Return (X, Y) of the center of cell containing provided text 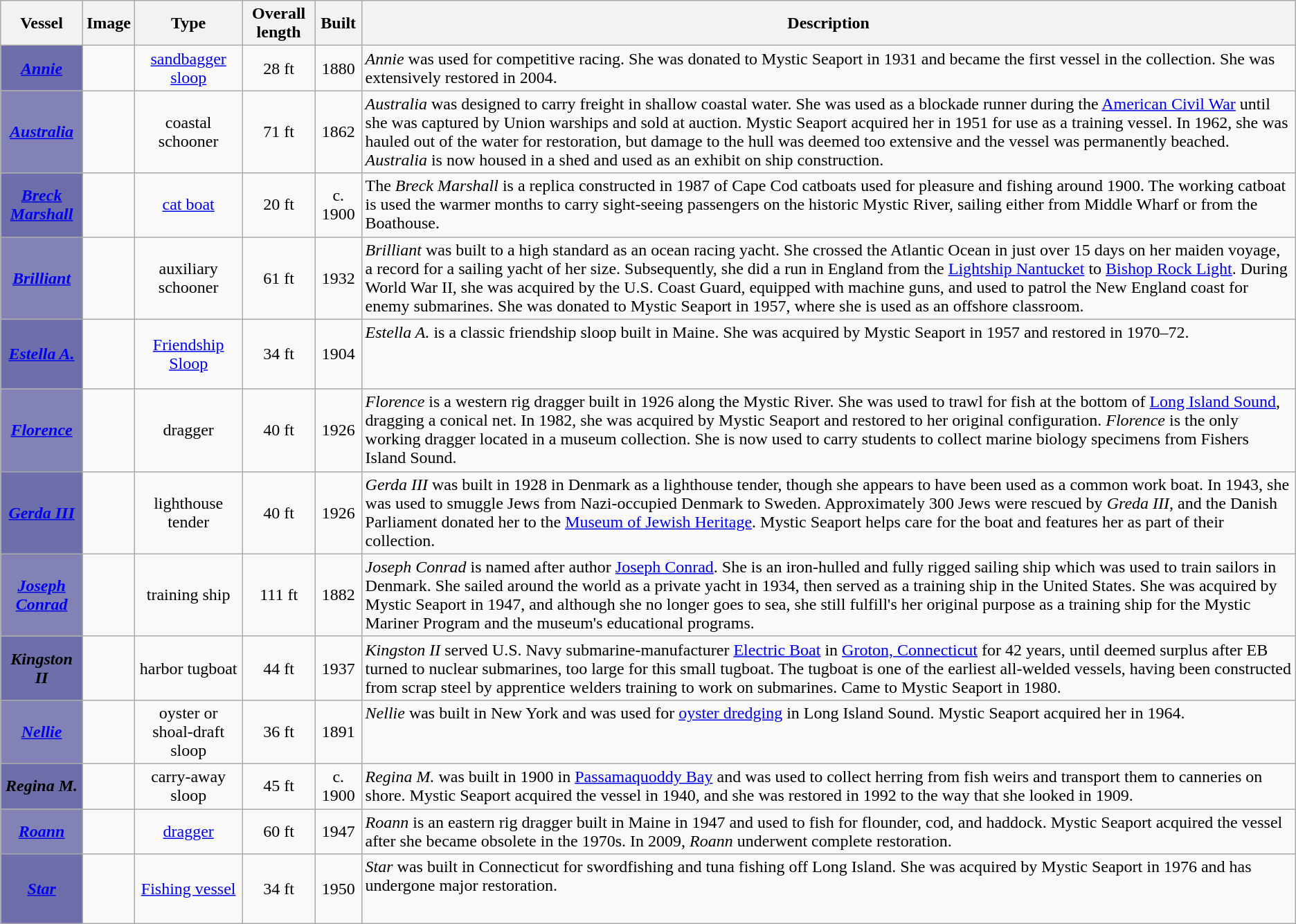
Joseph Conrad (42, 595)
cat boat (188, 205)
1891 (338, 732)
1932 (338, 278)
45 ft (279, 786)
auxiliary schooner (188, 278)
1947 (338, 831)
Annie (42, 68)
harbor tugboat (188, 668)
Australia (42, 132)
coastal schooner (188, 132)
60 ft (279, 831)
Image (108, 24)
Estella A. is a classic friendship sloop built in Maine. She was acquired by Mystic Seaport in 1957 and restored in 1970–72. (828, 354)
1937 (338, 668)
Nellie was built in New York and was used for oyster dredging in Long Island Sound. Mystic Seaport acquired her in 1964. (828, 732)
Type (188, 24)
Kingston II (42, 668)
Star (42, 889)
44 ft (279, 668)
carry-away sloop (188, 786)
1950 (338, 889)
Estella A. (42, 354)
lighthouse tender (188, 512)
Gerda III (42, 512)
36 ft (279, 732)
Nellie (42, 732)
1880 (338, 68)
Brilliant (42, 278)
Breck Marshall (42, 205)
Description (828, 24)
Overall length (279, 24)
71 ft (279, 132)
Florence (42, 431)
oyster or shoal-draft sloop (188, 732)
Vessel (42, 24)
sandbagger sloop (188, 68)
Regina M. (42, 786)
1904 (338, 354)
training ship (188, 595)
Roann (42, 831)
Fishing vessel (188, 889)
61 ft (279, 278)
20 ft (279, 205)
Built (338, 24)
1862 (338, 132)
111 ft (279, 595)
Friendship Sloop (188, 354)
1882 (338, 595)
28 ft (279, 68)
